From the cell containing the given text, extract its center point as [X, Y] coordinate. 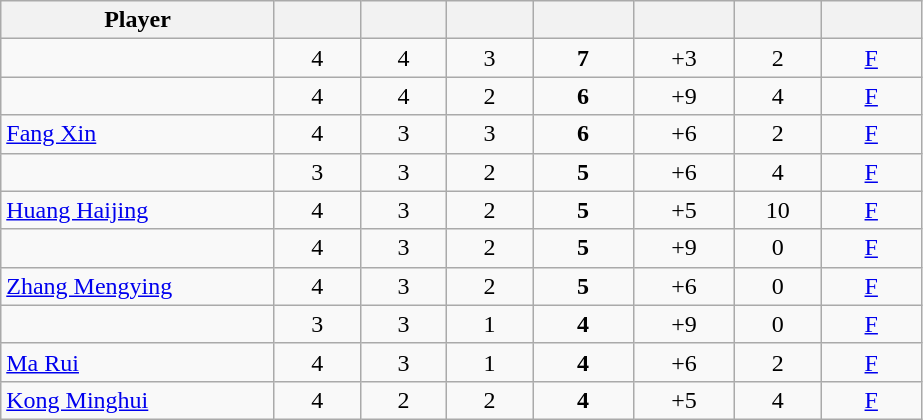
Zhang Mengying [138, 286]
Kong Minghui [138, 400]
Ma Rui [138, 362]
Player [138, 20]
+3 [684, 58]
10 [778, 210]
Fang Xin [138, 134]
Huang Haijing [138, 210]
7 [582, 58]
